From the cell containing the given text, extract its center point as [x, y] coordinate. 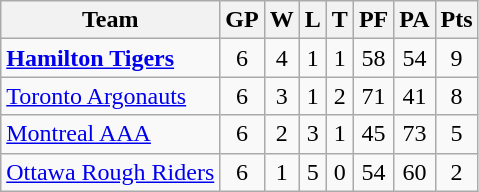
T [340, 20]
PF [373, 20]
L [312, 20]
Montreal AAA [110, 134]
Toronto Argonauts [110, 96]
Team [110, 20]
60 [414, 172]
GP [242, 20]
73 [414, 134]
8 [456, 96]
4 [282, 58]
Pts [456, 20]
Ottawa Rough Riders [110, 172]
Hamilton Tigers [110, 58]
9 [456, 58]
71 [373, 96]
45 [373, 134]
58 [373, 58]
0 [340, 172]
PA [414, 20]
41 [414, 96]
W [282, 20]
